Pinpoint the cell where the given text exists, returning its [x, y] midpoint coordinate. 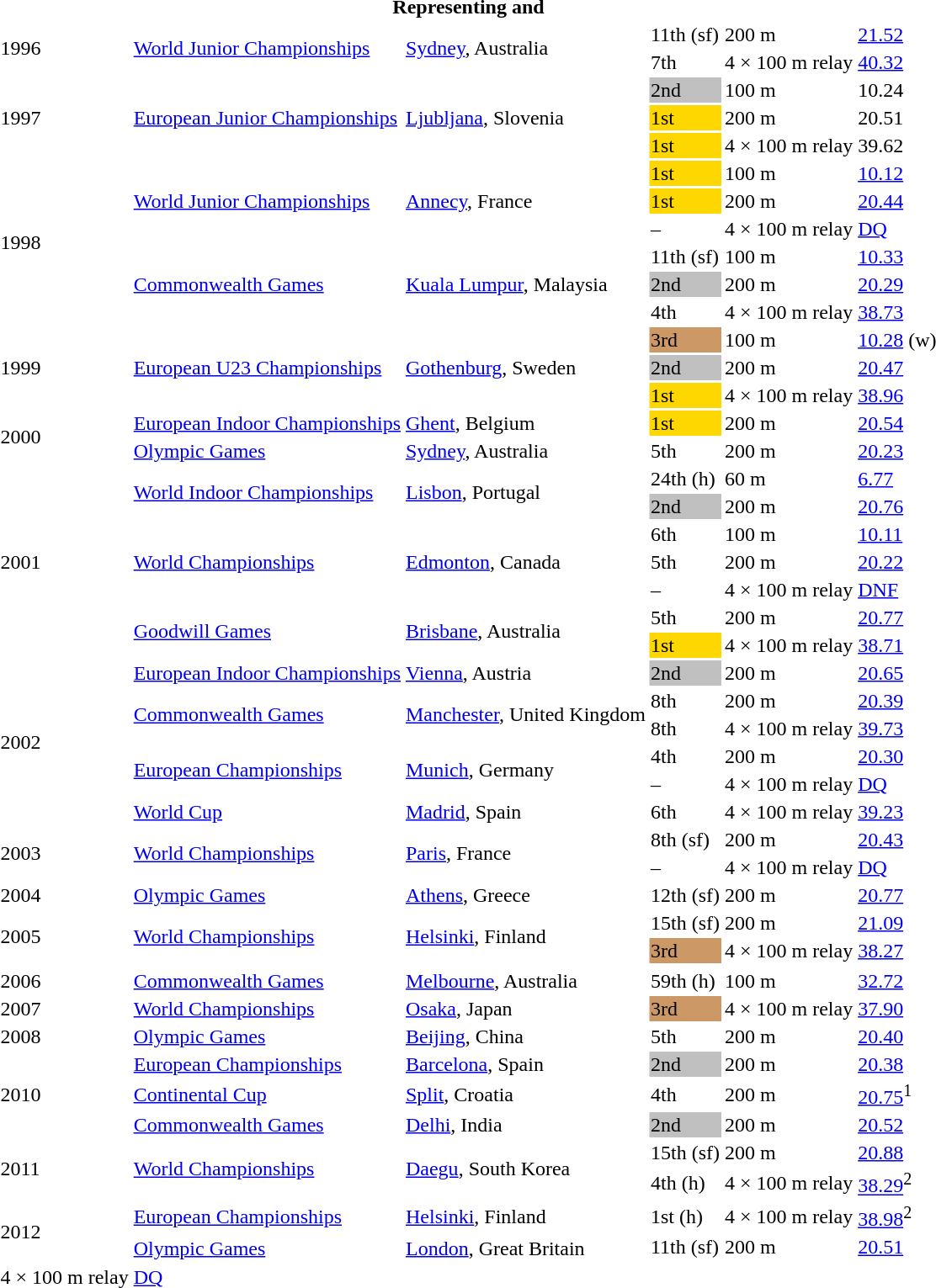
Munich, Germany [525, 771]
Continental Cup [267, 1095]
Split, Croatia [525, 1095]
Osaka, Japan [525, 1009]
24th (h) [685, 479]
59th (h) [685, 981]
Kuala Lumpur, Malaysia [525, 284]
Lisbon, Portugal [525, 493]
Vienna, Austria [525, 673]
Madrid, Spain [525, 812]
European Junior Championships [267, 118]
London, Great Britain [525, 1248]
Beijing, China [525, 1036]
8th (sf) [685, 840]
World Indoor Championships [267, 493]
Melbourne, Australia [525, 981]
European U23 Championships [267, 368]
Delhi, India [525, 1125]
Annecy, France [525, 201]
Paris, France [525, 853]
Manchester, United Kingdom [525, 715]
Ljubljana, Slovenia [525, 118]
Athens, Greece [525, 895]
Edmonton, Canada [525, 562]
4th (h) [685, 1183]
Goodwill Games [267, 631]
12th (sf) [685, 895]
60 m [788, 479]
Gothenburg, Sweden [525, 368]
Barcelona, Spain [525, 1064]
Brisbane, Australia [525, 631]
Ghent, Belgium [525, 423]
Daegu, South Korea [525, 1169]
7th [685, 62]
1st (h) [685, 1216]
World Cup [267, 812]
